Determine the [x, y] coordinate at the center of the cell enclosing the given text.  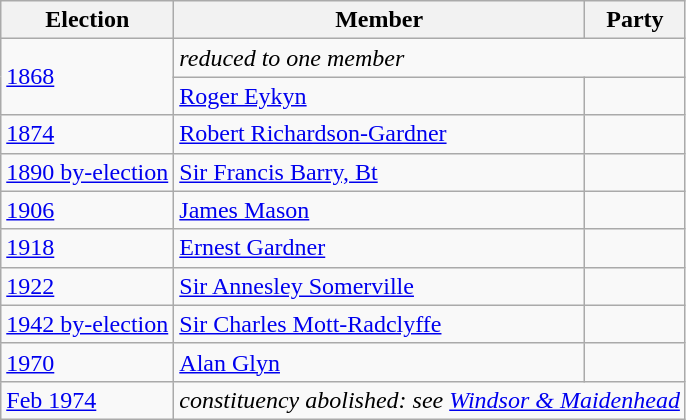
1874 [88, 134]
Party [636, 20]
Alan Glyn [380, 362]
1868 [88, 77]
Sir Annesley Somerville [380, 286]
1918 [88, 248]
Election [88, 20]
1906 [88, 210]
Ernest Gardner [380, 248]
constituency abolished: see Windsor & Maidenhead [430, 400]
Robert Richardson-Gardner [380, 134]
1970 [88, 362]
1942 by-election [88, 324]
Sir Charles Mott-Radclyffe [380, 324]
Feb 1974 [88, 400]
Member [380, 20]
James Mason [380, 210]
Roger Eykyn [380, 96]
1922 [88, 286]
Sir Francis Barry, Bt [380, 172]
1890 by-election [88, 172]
reduced to one member [430, 58]
